From the cell containing the given text, extract its center point as (x, y) coordinate. 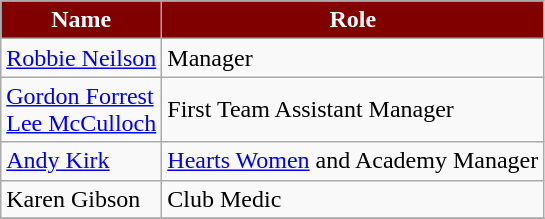
Name (82, 20)
Andy Kirk (82, 161)
Gordon ForrestLee McCulloch (82, 110)
Robbie Neilson (82, 58)
Manager (353, 58)
Hearts Women and Academy Manager (353, 161)
Club Medic (353, 199)
First Team Assistant Manager (353, 110)
Karen Gibson (82, 199)
Role (353, 20)
